Detect which cell encompasses the target text, then output its (X, Y) center coordinate. 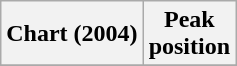
Chart (2004) (72, 34)
Peakposition (189, 34)
